Pinpoint the cell where the given text exists, returning its (x, y) midpoint coordinate. 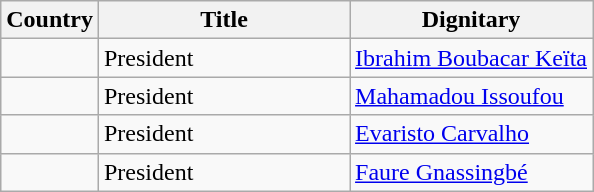
Ibrahim Boubacar Keïta (472, 58)
Mahamadou Issoufou (472, 96)
Faure Gnassingbé (472, 172)
Country (50, 20)
Title (224, 20)
Evaristo Carvalho (472, 134)
Dignitary (472, 20)
